Return the [X, Y] coordinate for the center point of the cell that contains the specified text.  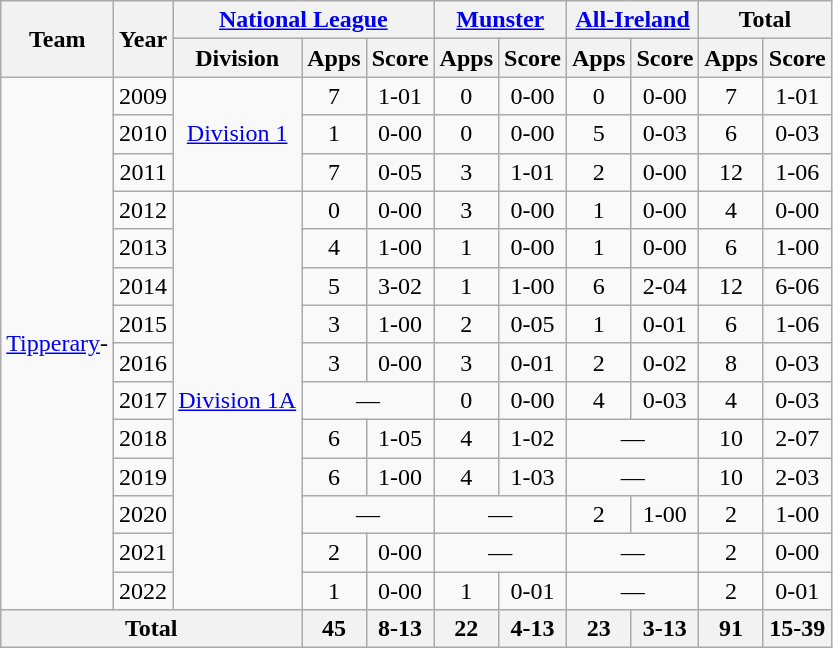
2019 [144, 477]
2-04 [665, 286]
1-02 [533, 438]
2015 [144, 324]
National League [304, 20]
2020 [144, 515]
Tipperary- [58, 344]
2017 [144, 400]
4-13 [533, 629]
2009 [144, 96]
91 [731, 629]
3-13 [665, 629]
2018 [144, 438]
2016 [144, 362]
3-02 [400, 286]
8-13 [400, 629]
2010 [144, 134]
Year [144, 39]
1-03 [533, 477]
2011 [144, 172]
Division 1 [238, 134]
2-07 [797, 438]
2014 [144, 286]
8 [731, 362]
2021 [144, 553]
Division [238, 58]
45 [334, 629]
All-Ireland [632, 20]
1-05 [400, 438]
6-06 [797, 286]
Division 1A [238, 400]
22 [466, 629]
2012 [144, 210]
15-39 [797, 629]
Team [58, 39]
2022 [144, 591]
Munster [500, 20]
0-02 [665, 362]
2013 [144, 248]
23 [598, 629]
2-03 [797, 477]
